Identify which cell holds the provided text, then report its [X, Y] central coordinate. 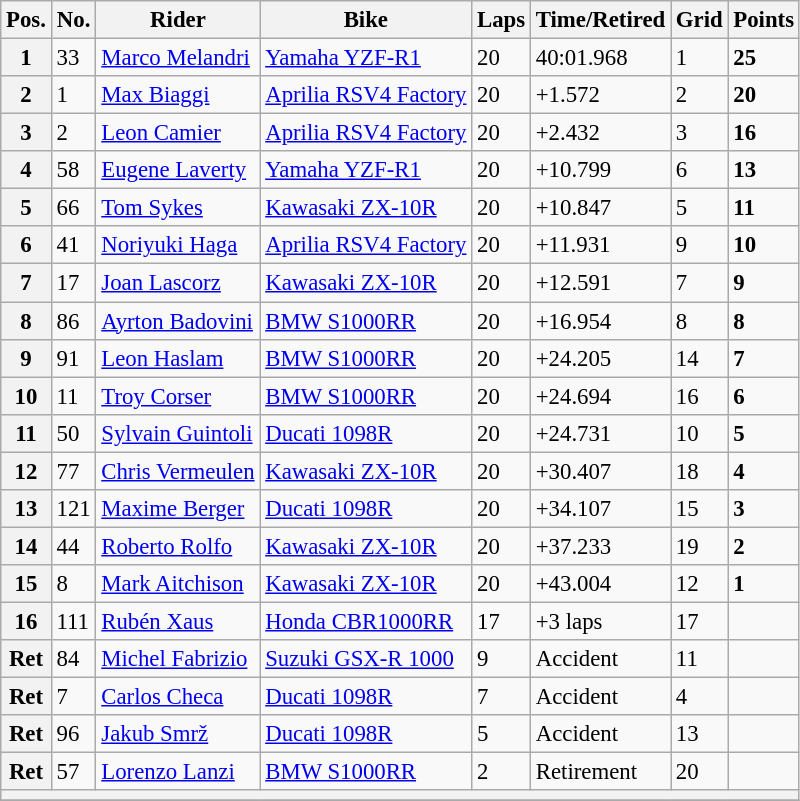
58 [74, 170]
Retirement [600, 772]
Roberto Rolfo [178, 546]
25 [764, 58]
Points [764, 20]
+30.407 [600, 471]
Rider [178, 20]
+24.694 [600, 396]
91 [74, 358]
Grid [700, 20]
+16.954 [600, 321]
Maxime Berger [178, 509]
Noriyuki Haga [178, 245]
No. [74, 20]
40:01.968 [600, 58]
86 [74, 321]
77 [74, 471]
Leon Camier [178, 133]
+37.233 [600, 546]
66 [74, 208]
84 [74, 659]
121 [74, 509]
41 [74, 245]
Tom Sykes [178, 208]
+24.731 [600, 433]
Chris Vermeulen [178, 471]
44 [74, 546]
96 [74, 734]
Mark Aitchison [178, 584]
+1.572 [600, 95]
Marco Melandri [178, 58]
111 [74, 621]
18 [700, 471]
Pos. [26, 20]
Ayrton Badovini [178, 321]
Michel Fabrizio [178, 659]
57 [74, 772]
+11.931 [600, 245]
Time/Retired [600, 20]
Suzuki GSX-R 1000 [366, 659]
Carlos Checa [178, 697]
Troy Corser [178, 396]
Max Biaggi [178, 95]
+10.799 [600, 170]
Bike [366, 20]
19 [700, 546]
Joan Lascorz [178, 283]
Jakub Smrž [178, 734]
Honda CBR1000RR [366, 621]
+2.432 [600, 133]
Rubén Xaus [178, 621]
33 [74, 58]
+24.205 [600, 358]
Eugene Laverty [178, 170]
+43.004 [600, 584]
+34.107 [600, 509]
+12.591 [600, 283]
Leon Haslam [178, 358]
Laps [502, 20]
Lorenzo Lanzi [178, 772]
Sylvain Guintoli [178, 433]
+3 laps [600, 621]
50 [74, 433]
+10.847 [600, 208]
